Output the [x, y] coordinate of the center of the cell containing the given text.  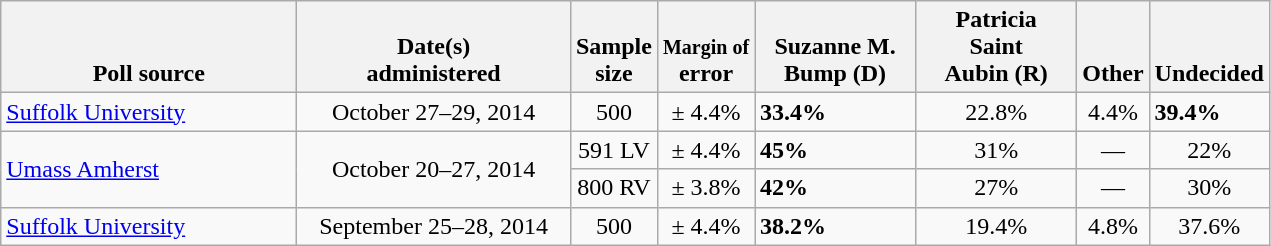
30% [1209, 188]
Suzanne M.Bump (D) [836, 47]
4.8% [1113, 226]
Date(s)administered [434, 47]
800 RV [614, 188]
October 20–27, 2014 [434, 169]
33.4% [836, 112]
39.4% [1209, 112]
22.8% [996, 112]
September 25–28, 2014 [434, 226]
PatriciaSaintAubin (R) [996, 47]
31% [996, 150]
19.4% [996, 226]
Samplesize [614, 47]
42% [836, 188]
27% [996, 188]
591 LV [614, 150]
22% [1209, 150]
Margin oferror [706, 47]
45% [836, 150]
± 3.8% [706, 188]
Undecided [1209, 47]
Other [1113, 47]
October 27–29, 2014 [434, 112]
Poll source [149, 47]
Umass Amherst [149, 169]
4.4% [1113, 112]
38.2% [836, 226]
37.6% [1209, 226]
